Return the [X, Y] coordinate for the center point of the cell that contains the specified text.  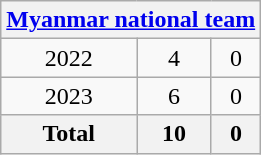
6 [174, 96]
Total [69, 134]
2023 [69, 96]
10 [174, 134]
Myanmar national team [131, 20]
2022 [69, 58]
4 [174, 58]
